Return the (x, y) coordinate for the center point of the cell that contains the specified text.  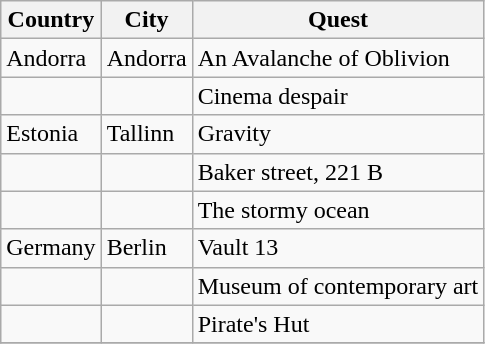
Cinema despair (338, 96)
Estonia (51, 134)
Pirate's Hut (338, 324)
An Avalanche of Oblivion (338, 58)
Quest (338, 20)
Country (51, 20)
Berlin (146, 248)
The stormy ocean (338, 210)
Baker street, 221 B (338, 172)
Vault 13 (338, 248)
Tallinn (146, 134)
Germany (51, 248)
Gravity (338, 134)
Museum of contemporary art (338, 286)
City (146, 20)
